Find where the given text appears and provide that cell's center as [X, Y] coordinate. 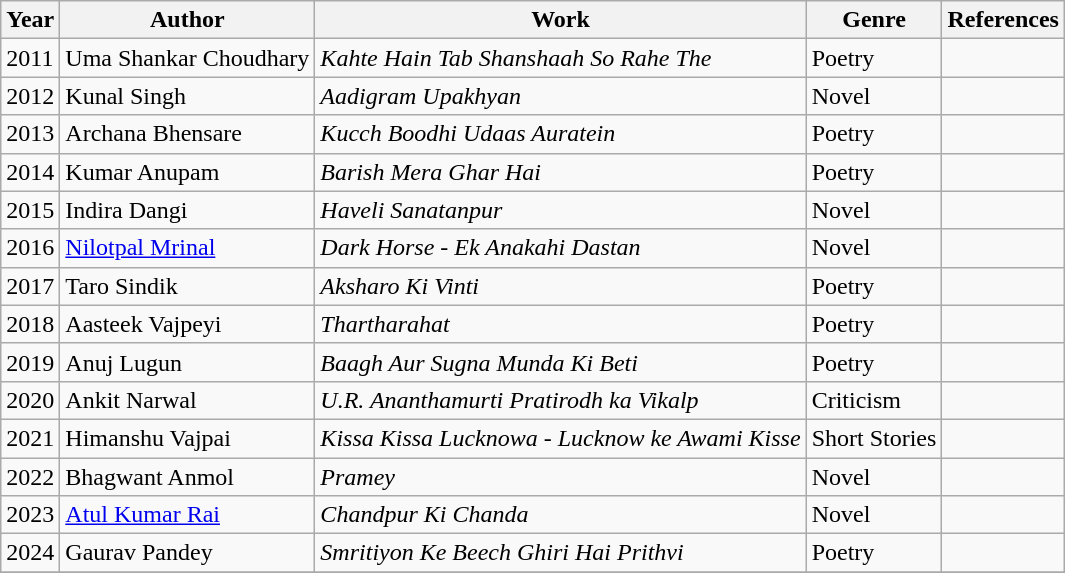
2017 [30, 286]
Pramey [560, 477]
2015 [30, 210]
2021 [30, 438]
Uma Shankar Choudhary [188, 58]
Chandpur Ki Chanda [560, 515]
U.R. Ananthamurti Pratirodh ka Vikalp [560, 400]
Year [30, 20]
2012 [30, 96]
2023 [30, 515]
2022 [30, 477]
Dark Horse - Ek Anakahi Dastan [560, 248]
Aadigram Upakhyan [560, 96]
2020 [30, 400]
2011 [30, 58]
Taro Sindik [188, 286]
References [1004, 20]
Thartharahat [560, 324]
Author [188, 20]
Short Stories [874, 438]
Anuj Lugun [188, 362]
Kucch Boodhi Udaas Auratein [560, 134]
Kumar Anupam [188, 172]
2014 [30, 172]
Nilotpal Mrinal [188, 248]
2019 [30, 362]
2018 [30, 324]
Bhagwant Anmol [188, 477]
Indira Dangi [188, 210]
Atul Kumar Rai [188, 515]
Gaurav Pandey [188, 553]
Kissa Kissa Lucknowa - Lucknow ke Awami Kisse [560, 438]
2013 [30, 134]
Archana Bhensare [188, 134]
Barish Mera Ghar Hai [560, 172]
Baagh Aur Sugna Munda Ki Beti [560, 362]
Aasteek Vajpeyi [188, 324]
Ankit Narwal [188, 400]
Kunal Singh [188, 96]
2024 [30, 553]
2016 [30, 248]
Kahte Hain Tab Shanshaah So Rahe The [560, 58]
Work [560, 20]
Himanshu Vajpai [188, 438]
Haveli Sanatanpur [560, 210]
Criticism [874, 400]
Smritiyon Ke Beech Ghiri Hai Prithvi [560, 553]
Aksharo Ki Vinti [560, 286]
Genre [874, 20]
